Extract the (X, Y) coordinate from the center of the cell holding the provided text.  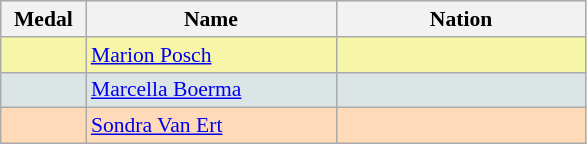
Marcella Boerma (211, 90)
Marion Posch (211, 55)
Nation (461, 19)
Sondra Van Ert (211, 126)
Medal (44, 19)
Name (211, 19)
